Pinpoint the cell where the given text exists, returning its [x, y] midpoint coordinate. 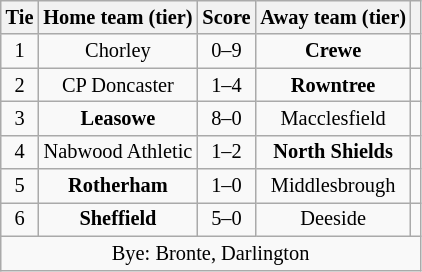
Score [226, 17]
Chorley [118, 51]
1 [20, 51]
5 [20, 186]
Nabwood Athletic [118, 152]
Rotherham [118, 186]
4 [20, 152]
8–0 [226, 118]
Sheffield [118, 219]
Bye: Bronte, Darlington [211, 253]
2 [20, 85]
Home team (tier) [118, 17]
Rowntree [332, 85]
Deeside [332, 219]
Tie [20, 17]
Crewe [332, 51]
1–2 [226, 152]
Away team (tier) [332, 17]
0–9 [226, 51]
Leasowe [118, 118]
6 [20, 219]
CP Doncaster [118, 85]
1–4 [226, 85]
1–0 [226, 186]
Middlesbrough [332, 186]
North Shields [332, 152]
3 [20, 118]
Macclesfield [332, 118]
5–0 [226, 219]
